For the text-containing cell, return its midpoint in (X, Y) coordinate format. 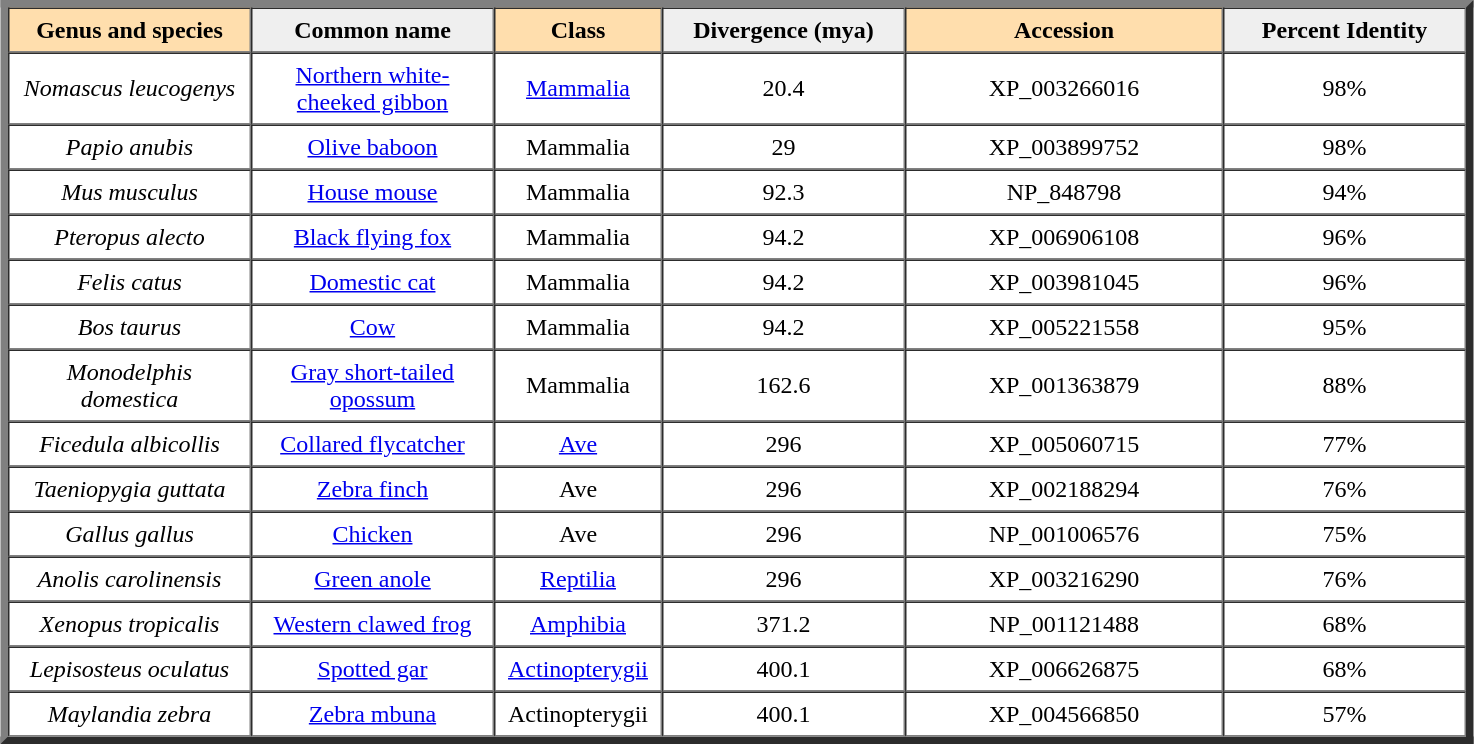
75% (1344, 534)
Felis catus (130, 282)
20.4 (784, 88)
Monodelphis domestica (130, 386)
XP_003216290 (1064, 578)
Accession (1064, 30)
Green anole (372, 578)
Spotted gar (372, 668)
Amphibia (578, 624)
Gray short-tailed opossum (372, 386)
XP_003899752 (1064, 146)
Anolis carolinensis (130, 578)
29 (784, 146)
Maylandia zebra (130, 714)
Class (578, 30)
Zebra finch (372, 488)
Genus and species (130, 30)
NP_001006576 (1064, 534)
Nomascus leucogenys (130, 88)
House mouse (372, 192)
Domestic cat (372, 282)
Northern white-cheeked gibbon (372, 88)
XP_003981045 (1064, 282)
162.6 (784, 386)
XP_002188294 (1064, 488)
88% (1344, 386)
Common name (372, 30)
XP_004566850 (1064, 714)
XP_003266016 (1064, 88)
Cow (372, 326)
Ficedula albicollis (130, 444)
XP_001363879 (1064, 386)
Lepisosteus oculatus (130, 668)
XP_006906108 (1064, 236)
57% (1344, 714)
Collared flycatcher (372, 444)
Reptilia (578, 578)
Pteropus alecto (130, 236)
Black flying fox (372, 236)
92.3 (784, 192)
Percent Identity (1344, 30)
77% (1344, 444)
Gallus gallus (130, 534)
NP_848798 (1064, 192)
Zebra mbuna (372, 714)
Xenopus tropicalis (130, 624)
Western clawed frog (372, 624)
Bos taurus (130, 326)
Mus musculus (130, 192)
Chicken (372, 534)
XP_005221558 (1064, 326)
Divergence (mya) (784, 30)
371.2 (784, 624)
NP_001121488 (1064, 624)
Taeniopygia guttata (130, 488)
Olive baboon (372, 146)
Papio anubis (130, 146)
XP_005060715 (1064, 444)
95% (1344, 326)
94% (1344, 192)
XP_006626875 (1064, 668)
